Identify which cell holds the provided text, then report its [X, Y] central coordinate. 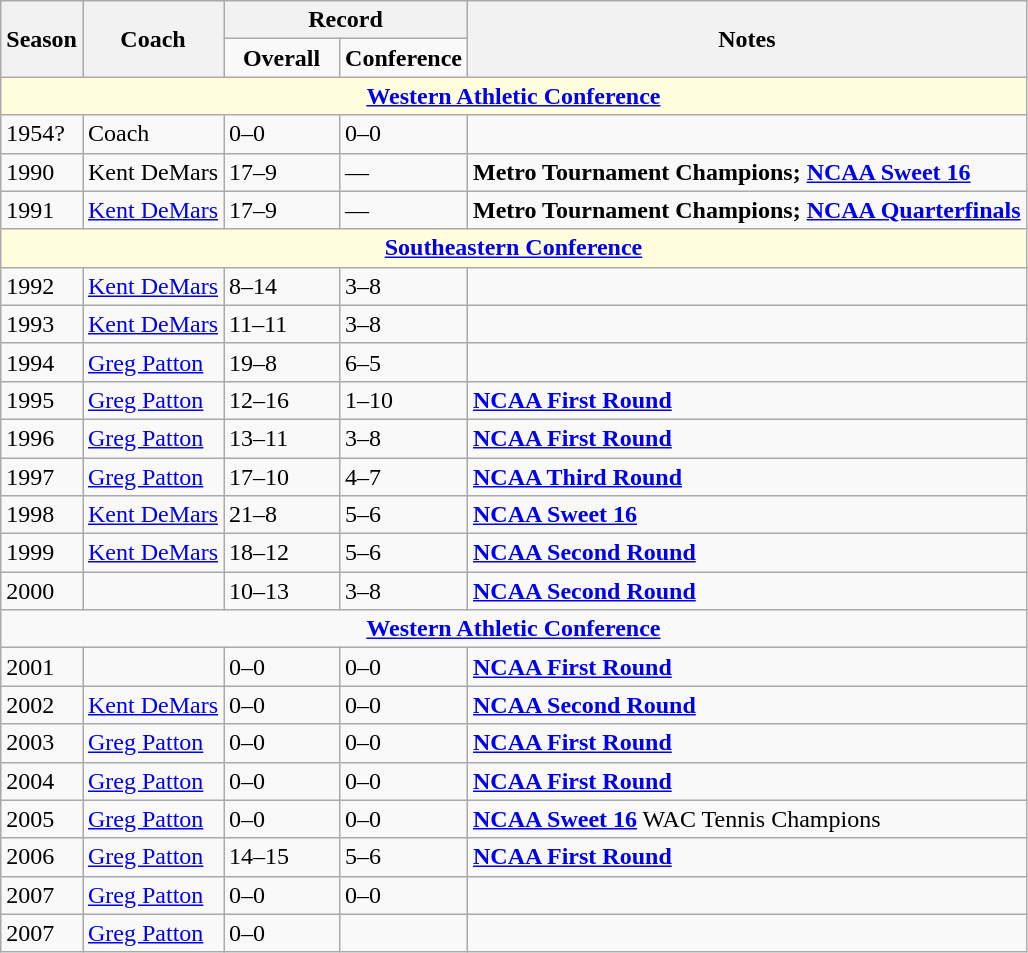
1999 [42, 553]
Overall [282, 58]
NCAA Third Round [748, 477]
Record [346, 20]
2004 [42, 781]
Season [42, 39]
1992 [42, 286]
1991 [42, 210]
14–15 [282, 857]
2002 [42, 705]
Metro Tournament Champions; NCAA Sweet 16 [748, 172]
Conference [404, 58]
17–10 [282, 477]
1990 [42, 172]
NCAA Sweet 16 WAC Tennis Champions [748, 819]
12–16 [282, 400]
2005 [42, 819]
1995 [42, 400]
8–14 [282, 286]
2006 [42, 857]
2001 [42, 667]
1998 [42, 515]
2003 [42, 743]
Metro Tournament Champions; NCAA Quarterfinals [748, 210]
4–7 [404, 477]
1996 [42, 438]
Southeastern Conference [514, 248]
11–11 [282, 324]
10–13 [282, 591]
19–8 [282, 362]
1–10 [404, 400]
21–8 [282, 515]
1994 [42, 362]
Notes [748, 39]
2000 [42, 591]
13–11 [282, 438]
18–12 [282, 553]
1997 [42, 477]
1954? [42, 134]
1993 [42, 324]
NCAA Sweet 16 [748, 515]
6–5 [404, 362]
